Return [X, Y] of the center of cell containing provided text 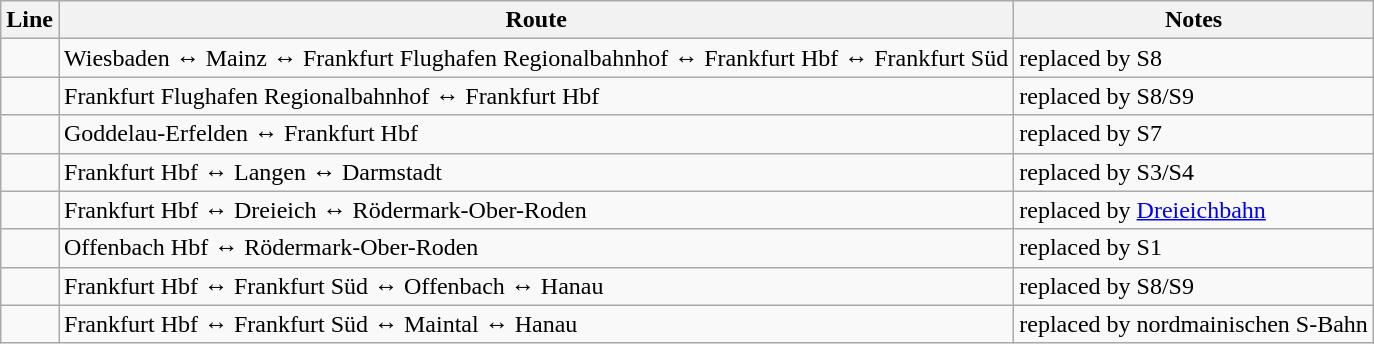
Frankfurt Hbf ↔ Frankfurt Süd ↔ Maintal ↔ Hanau [536, 324]
Frankfurt Hbf ↔ Langen ↔ Darmstadt [536, 172]
Notes [1194, 20]
Offenbach Hbf ↔ Rödermark-Ober-Roden [536, 248]
Frankfurt Hbf ↔ Frankfurt Süd ↔ Offenbach ↔ Hanau [536, 286]
Line [30, 20]
Frankfurt Flughafen Regionalbahnhof ↔ Frankfurt Hbf [536, 96]
Frankfurt Hbf ↔ Dreieich ↔ Rödermark-Ober-Roden [536, 210]
replaced by S1 [1194, 248]
Goddelau-Erfelden ↔ Frankfurt Hbf [536, 134]
replaced by S7 [1194, 134]
replaced by nordmainischen S-Bahn [1194, 324]
Route [536, 20]
replaced by S8 [1194, 58]
Wiesbaden ↔ Mainz ↔ Frankfurt Flughafen Regionalbahnhof ↔ Frankfurt Hbf ↔ Frankfurt Süd [536, 58]
replaced by Dreieichbahn [1194, 210]
replaced by S3/S4 [1194, 172]
